Identify which cell holds the provided text, then report its (X, Y) central coordinate. 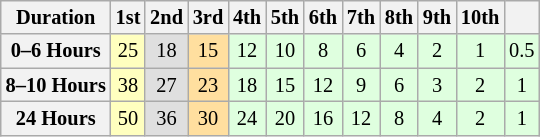
2nd (166, 17)
4th (247, 17)
24 Hours (56, 118)
0–6 Hours (56, 51)
9 (361, 85)
30 (208, 118)
16 (323, 118)
9th (437, 17)
Duration (56, 17)
24 (247, 118)
5th (285, 17)
10th (480, 17)
50 (128, 118)
25 (128, 51)
0.5 (522, 51)
20 (285, 118)
8th (399, 17)
7th (361, 17)
38 (128, 85)
1st (128, 17)
3 (437, 85)
36 (166, 118)
6th (323, 17)
27 (166, 85)
3rd (208, 17)
8–10 Hours (56, 85)
10 (285, 51)
23 (208, 85)
